Identify which cell holds the provided text, then report its (x, y) central coordinate. 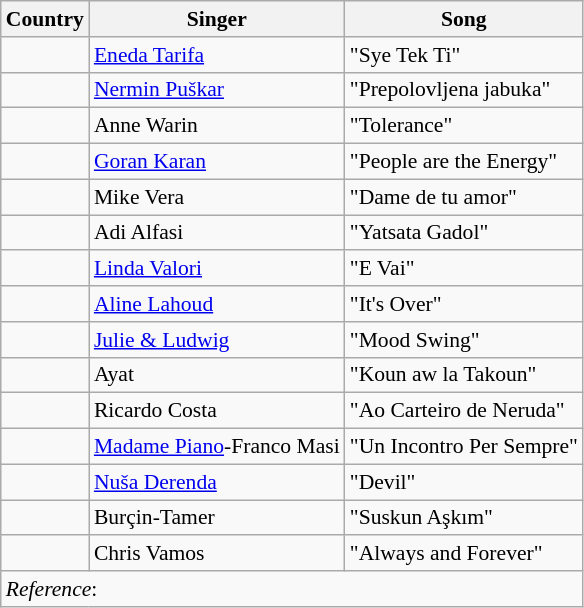
Country (45, 19)
"Ao Carteiro de Neruda" (464, 411)
"Suskun Aşkım" (464, 518)
"It's Over" (464, 304)
Chris Vamos (217, 554)
Adi Alfasi (217, 233)
Singer (217, 19)
"Prepolovljena jabuka" (464, 90)
"People are the Energy" (464, 162)
Anne Warin (217, 126)
"Yatsata Gadol" (464, 233)
Julie & Ludwig (217, 340)
Eneda Tarifa (217, 55)
Ayat (217, 375)
"E Vai" (464, 269)
"Devil" (464, 482)
Madame Piano-Franco Masi (217, 447)
"Mood Swing" (464, 340)
"Always and Forever" (464, 554)
"Tolerance" (464, 126)
Aline Lahoud (217, 304)
Nuša Derenda (217, 482)
"Sye Tek Ti" (464, 55)
"Koun aw la Takoun" (464, 375)
Mike Vera (217, 197)
"Dame de tu amor" (464, 197)
"Un Incontro Per Sempre" (464, 447)
Reference: (292, 589)
Burçin-Tamer (217, 518)
Goran Karan (217, 162)
Ricardo Costa (217, 411)
Song (464, 19)
Linda Valori (217, 269)
Nermin Puškar (217, 90)
